Return the (x, y) coordinate for the center point of the cell that contains the specified text.  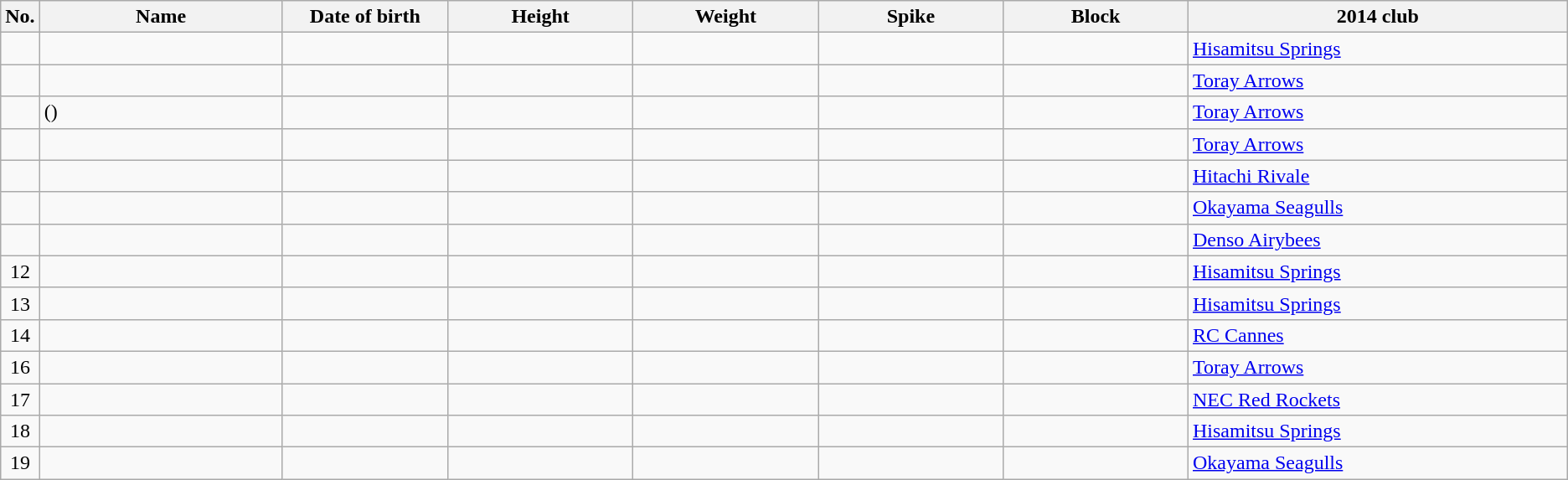
17 (20, 400)
12 (20, 271)
Height (541, 17)
NEC Red Rockets (1377, 400)
18 (20, 431)
No. (20, 17)
Name (161, 17)
Block (1096, 17)
Hitachi Rivale (1377, 176)
Denso Airybees (1377, 240)
14 (20, 335)
RC Cannes (1377, 335)
Date of birth (365, 17)
19 (20, 463)
Spike (911, 17)
Weight (725, 17)
() (161, 112)
2014 club (1377, 17)
16 (20, 367)
13 (20, 303)
